Return the [x, y] coordinate for the center point of the cell that contains the specified text.  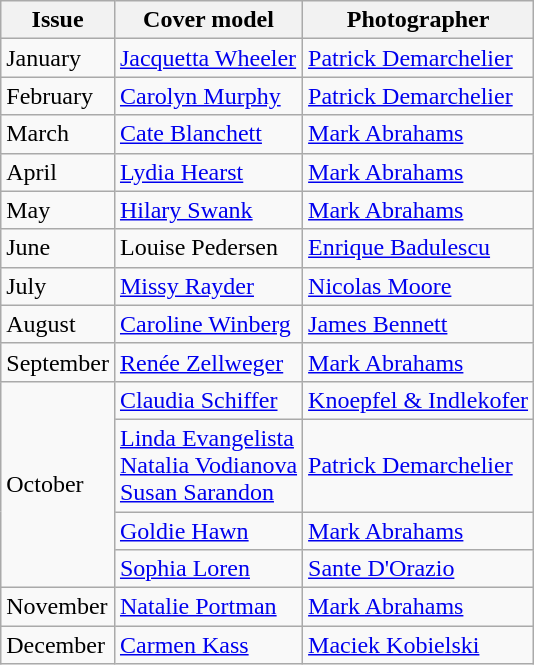
James Bennett [418, 324]
Photographer [418, 20]
Lydia Hearst [208, 172]
Sophia Loren [208, 569]
July [58, 286]
Nicolas Moore [418, 286]
May [58, 210]
Cate Blanchett [208, 134]
June [58, 248]
Renée Zellweger [208, 362]
Issue [58, 20]
April [58, 172]
February [58, 96]
Caroline Winberg [208, 324]
Cover model [208, 20]
Enrique Badulescu [418, 248]
January [58, 58]
March [58, 134]
October [58, 484]
September [58, 362]
Sante D'Orazio [418, 569]
Carolyn Murphy [208, 96]
Goldie Hawn [208, 531]
Maciek Kobielski [418, 645]
November [58, 607]
August [58, 324]
Linda EvangelistaNatalia VodianovaSusan Sarandon [208, 465]
Jacquetta Wheeler [208, 58]
Natalie Portman [208, 607]
Carmen Kass [208, 645]
December [58, 645]
Knoepfel & Indlekofer [418, 400]
Claudia Schiffer [208, 400]
Louise Pedersen [208, 248]
Missy Rayder [208, 286]
Hilary Swank [208, 210]
